Capture the cell that displays the provided text and extract its (X, Y) central coordinate. 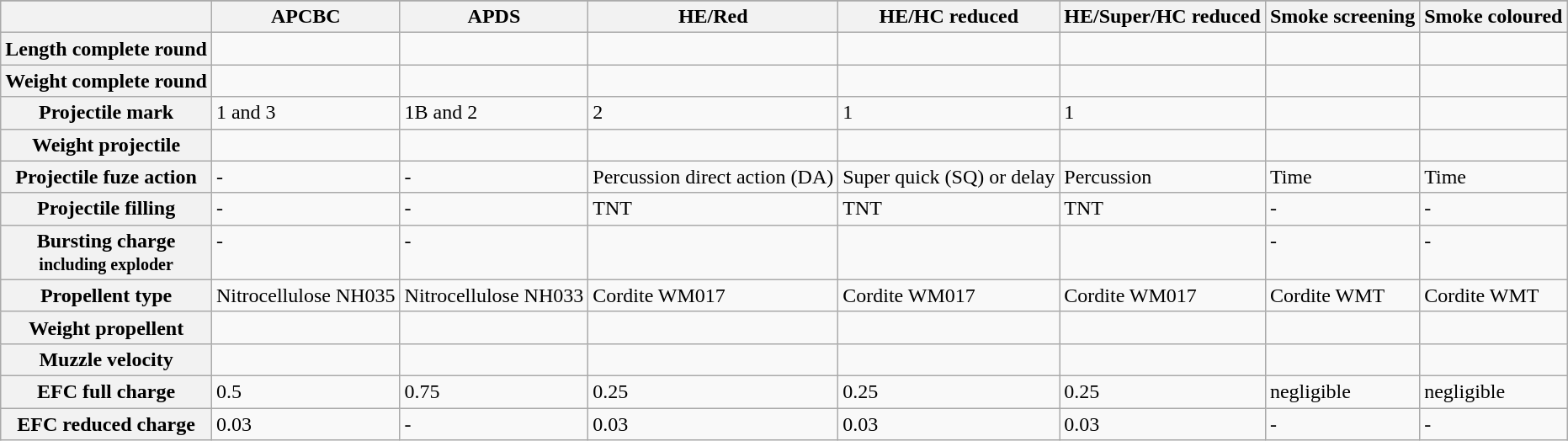
0.75 (494, 391)
Percussion (1163, 177)
EFC reduced charge (106, 423)
Bursting charge including exploder (106, 252)
Nitrocellulose NH035 (306, 295)
Smoke coloured (1493, 17)
0.5 (306, 391)
HE/HC reduced (949, 17)
HE/Super/HC reduced (1163, 17)
Percussion direct action (DA) (714, 177)
EFC full charge (106, 391)
Nitrocellulose NH033 (494, 295)
HE/Red (714, 17)
APDS (494, 17)
Muzzle velocity (106, 359)
APCBC (306, 17)
Super quick (SQ) or delay (949, 177)
Projectile mark (106, 113)
Projectile filling (106, 209)
Smoke screening (1342, 17)
1B and 2 (494, 113)
Weight complete round (106, 81)
Weight projectile (106, 145)
1 and 3 (306, 113)
2 (714, 113)
Length complete round (106, 49)
Propellent type (106, 295)
Projectile fuze action (106, 177)
Weight propellent (106, 327)
